Return [X, Y] of the center of cell containing provided text 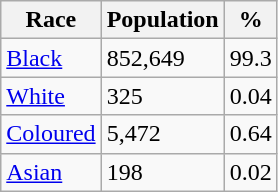
Black [51, 58]
325 [162, 96]
Coloured [51, 134]
0.64 [250, 134]
White [51, 96]
99.3 [250, 58]
0.02 [250, 172]
% [250, 20]
Population [162, 20]
0.04 [250, 96]
Asian [51, 172]
Race [51, 20]
198 [162, 172]
5,472 [162, 134]
852,649 [162, 58]
